Identify which cell holds the provided text, then report its (X, Y) central coordinate. 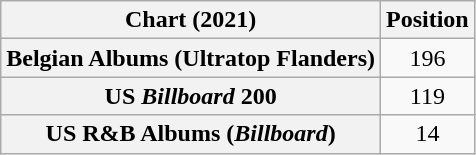
Chart (2021) (191, 20)
US R&B Albums (Billboard) (191, 134)
Position (428, 20)
119 (428, 96)
Belgian Albums (Ultratop Flanders) (191, 58)
US Billboard 200 (191, 96)
14 (428, 134)
196 (428, 58)
